Locate the cell with the specified text and output its (x, y) center coordinate. 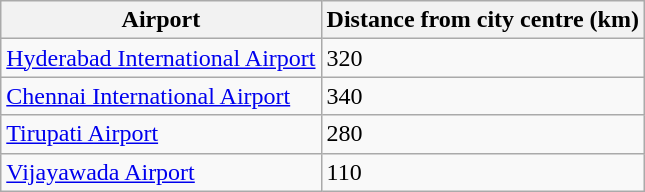
Airport (161, 20)
320 (482, 58)
Hyderabad International Airport (161, 58)
Vijayawada Airport (161, 172)
Chennai International Airport (161, 96)
110 (482, 172)
Tirupati Airport (161, 134)
340 (482, 96)
280 (482, 134)
Distance from city centre (km) (482, 20)
